Capture the cell that displays the provided text and extract its [X, Y] central coordinate. 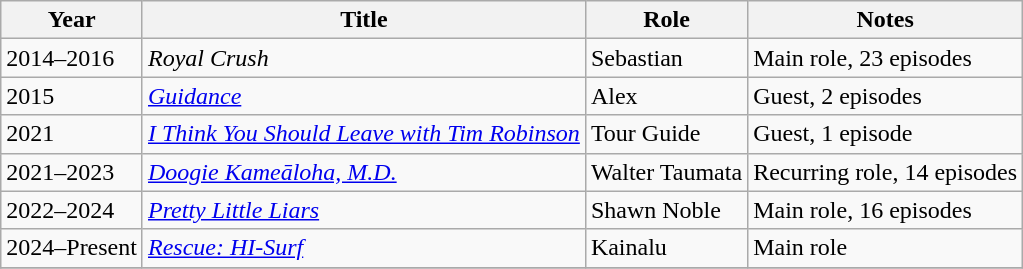
Tour Guide [666, 134]
2021 [72, 134]
Walter Taumata [666, 172]
Guest, 2 episodes [886, 96]
Royal Crush [364, 58]
Rescue: HI-Surf [364, 248]
Year [72, 20]
Guest, 1 episode [886, 134]
Sebastian [666, 58]
2024–Present [72, 248]
Alex [666, 96]
I Think You Should Leave with Tim Robinson [364, 134]
2021–2023 [72, 172]
Main role [886, 248]
2014–2016 [72, 58]
Doogie Kameāloha, M.D. [364, 172]
Recurring role, 14 episodes [886, 172]
Pretty Little Liars [364, 210]
2022–2024 [72, 210]
Title [364, 20]
Role [666, 20]
Main role, 23 episodes [886, 58]
Guidance [364, 96]
Shawn Noble [666, 210]
Kainalu [666, 248]
2015 [72, 96]
Notes [886, 20]
Main role, 16 episodes [886, 210]
